Detect which cell encompasses the target text, then output its [X, Y] center coordinate. 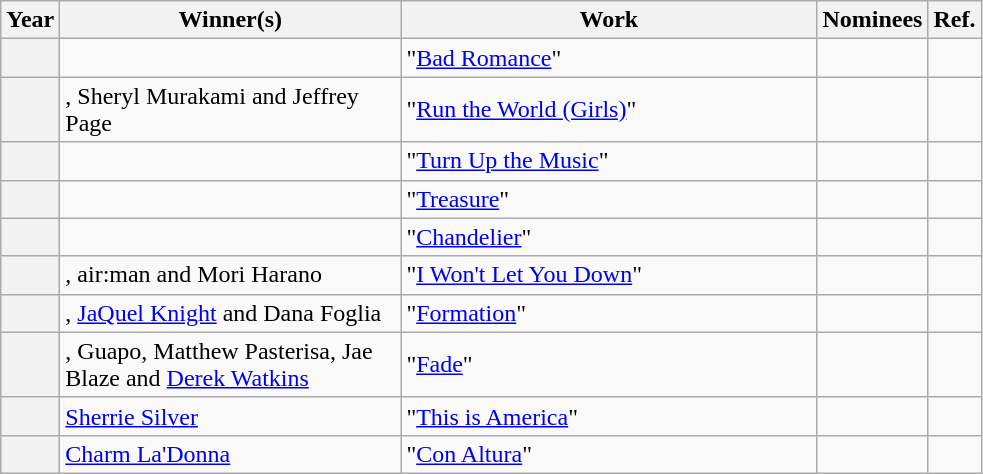
"Bad Romance" [609, 58]
"This is America" [609, 416]
, Guapo, Matthew Pasterisa, Jae Blaze and Derek Watkins [230, 364]
Year [30, 20]
Nominees [872, 20]
, JaQuel Knight and Dana Foglia [230, 313]
"Chandelier" [609, 237]
Winner(s) [230, 20]
, air:man and Mori Harano [230, 275]
"Fade" [609, 364]
"Con Altura" [609, 454]
"Formation" [609, 313]
"Run the World (Girls)" [609, 110]
, Sheryl Murakami and Jeffrey Page [230, 110]
"I Won't Let You Down" [609, 275]
Charm La'Donna [230, 454]
Ref. [954, 20]
"Turn Up the Music" [609, 161]
"Treasure" [609, 199]
Work [609, 20]
Sherrie Silver [230, 416]
